Locate the cell with the specified text and output its (X, Y) center coordinate. 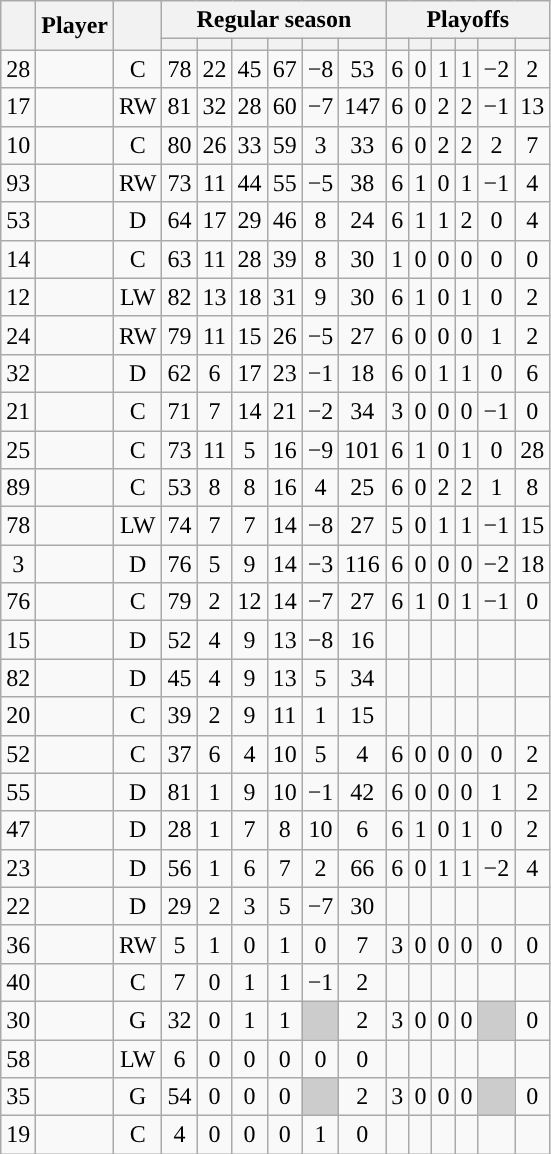
64 (180, 221)
80 (180, 145)
Playoffs (468, 20)
42 (362, 792)
147 (362, 107)
19 (18, 1135)
58 (18, 1059)
89 (18, 488)
62 (180, 373)
−9 (320, 449)
38 (362, 183)
44 (250, 183)
40 (18, 982)
31 (284, 297)
35 (18, 1097)
67 (284, 69)
Regular season (274, 20)
116 (362, 564)
56 (180, 868)
20 (18, 716)
66 (362, 868)
−3 (320, 564)
74 (180, 526)
60 (284, 107)
71 (180, 411)
101 (362, 449)
Player (75, 26)
37 (180, 754)
46 (284, 221)
59 (284, 145)
54 (180, 1097)
36 (18, 944)
93 (18, 183)
63 (180, 259)
47 (18, 830)
